Find where the given text appears and provide that cell's center as (x, y) coordinate. 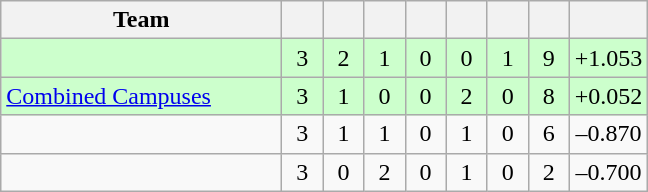
+0.052 (608, 96)
–0.870 (608, 134)
8 (548, 96)
+1.053 (608, 58)
–0.700 (608, 172)
9 (548, 58)
Combined Campuses (142, 96)
Team (142, 20)
6 (548, 134)
